Pinpoint the cell where the given text exists, returning its [x, y] midpoint coordinate. 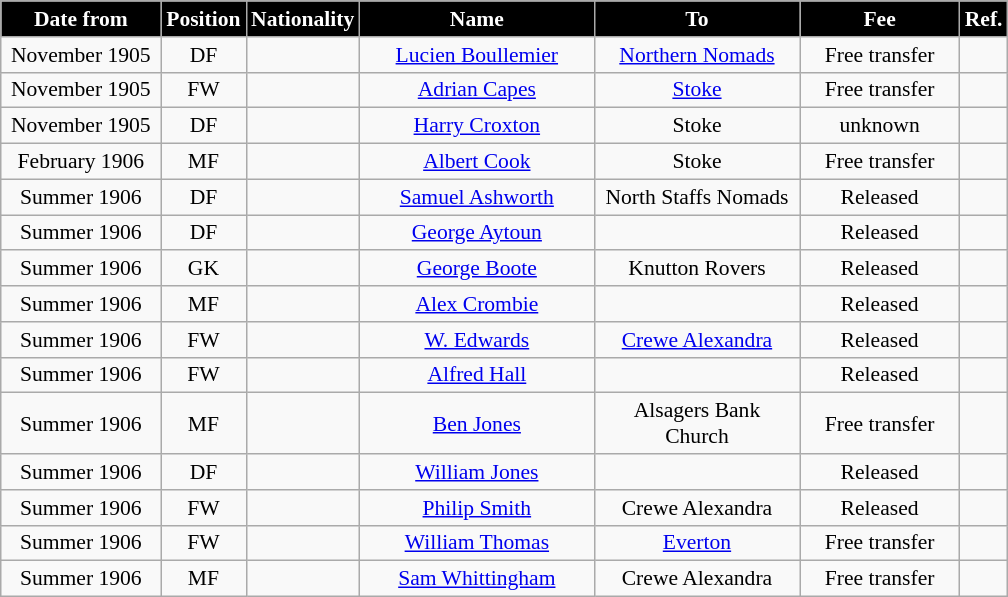
Everton [696, 543]
Fee [880, 19]
Knutton Rovers [696, 269]
Ref. [984, 19]
North Staffs Nomads [696, 197]
Sam Whittingham [476, 579]
Samuel Ashworth [476, 197]
Name [476, 19]
George Aytoun [476, 233]
Date from [81, 19]
Adrian Capes [476, 90]
Alsagers Bank Church [696, 424]
Lucien Boullemier [476, 55]
Ben Jones [476, 424]
George Boote [476, 269]
To [696, 19]
William Thomas [476, 543]
Philip Smith [476, 508]
unknown [880, 126]
William Jones [476, 472]
Northern Nomads [696, 55]
Nationality [302, 19]
Alex Crombie [476, 304]
Harry Croxton [476, 126]
February 1906 [81, 162]
Alfred Hall [476, 375]
Position [204, 19]
Albert Cook [476, 162]
W. Edwards [476, 340]
GK [204, 269]
